Identify which cell holds the provided text, then report its [x, y] central coordinate. 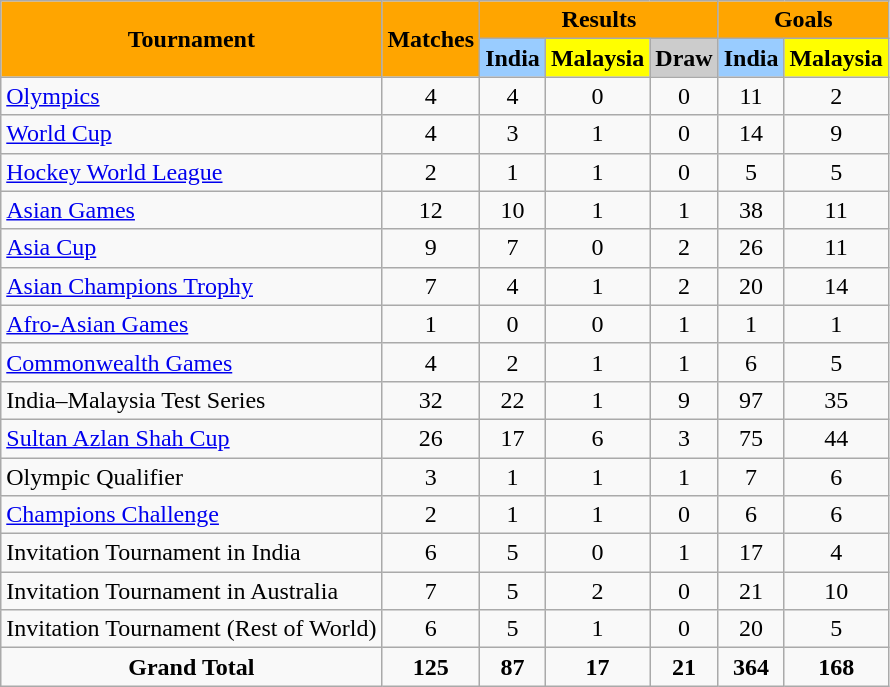
Invitation Tournament (Rest of World) [192, 629]
12 [431, 210]
Invitation Tournament in Australia [192, 591]
125 [431, 667]
Asian Games [192, 210]
Olympics [192, 96]
Sultan Azlan Shah Cup [192, 438]
Champions Challenge [192, 515]
Olympic Qualifier [192, 477]
44 [836, 438]
Matches [431, 39]
32 [431, 400]
Results [600, 20]
Commonwealth Games [192, 362]
Afro-Asian Games [192, 324]
Tournament [192, 39]
Goals [803, 20]
Asia Cup [192, 248]
87 [513, 667]
Invitation Tournament in India [192, 553]
World Cup [192, 134]
38 [751, 210]
364 [751, 667]
India–Malaysia Test Series [192, 400]
75 [751, 438]
168 [836, 667]
Grand Total [192, 667]
Draw [684, 58]
Hockey World League [192, 172]
Asian Champions Trophy [192, 286]
97 [751, 400]
35 [836, 400]
22 [513, 400]
